Pinpoint the cell where the given text exists, returning its [x, y] midpoint coordinate. 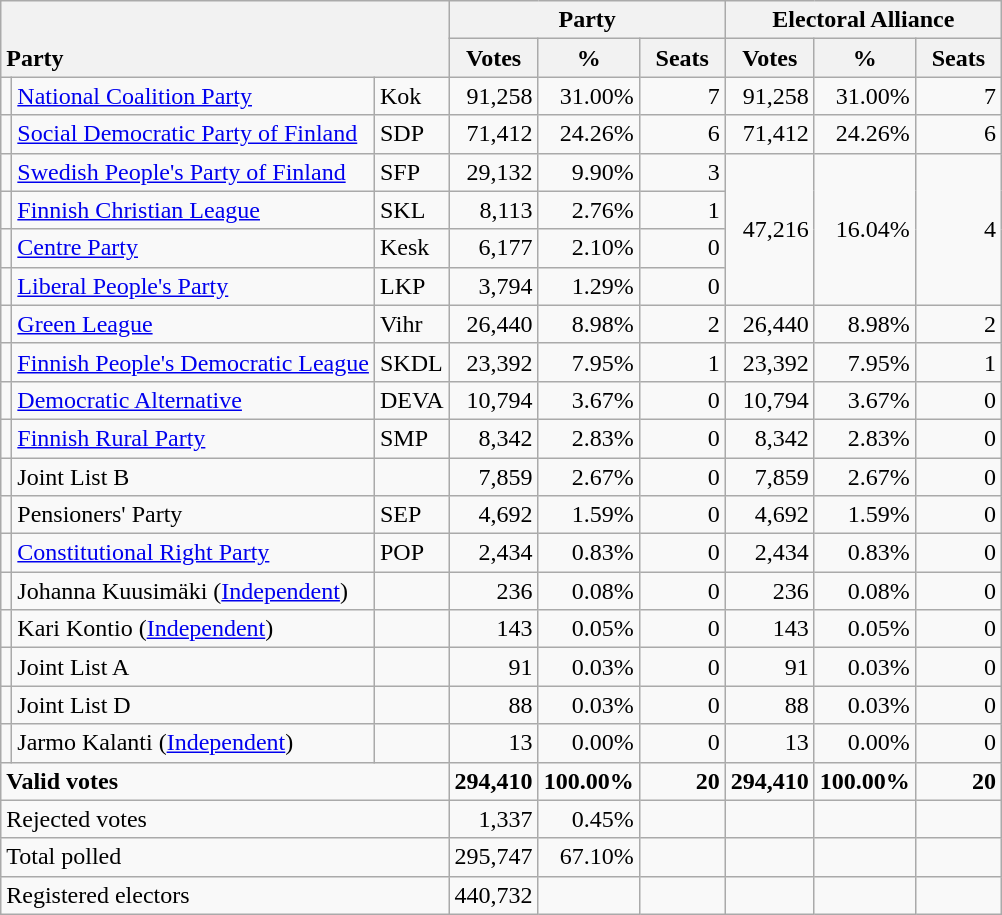
67.10% [588, 857]
Kok [412, 96]
295,747 [494, 857]
Joint List B [194, 477]
SDP [412, 134]
Rejected votes [225, 819]
Registered electors [225, 895]
0.45% [588, 819]
LKP [412, 286]
Finnish Rural Party [194, 438]
9.90% [588, 172]
4 [958, 229]
Joint List D [194, 705]
Kesk [412, 248]
2.10% [588, 248]
National Coalition Party [194, 96]
Swedish People's Party of Finland [194, 172]
47,216 [770, 229]
Jarmo Kalanti (Independent) [194, 743]
3,794 [494, 286]
Social Democratic Party of Finland [194, 134]
1,337 [494, 819]
Finnish People's Democratic League [194, 362]
Kari Kontio (Independent) [194, 629]
Joint List A [194, 667]
Total polled [225, 857]
Vihr [412, 324]
SKDL [412, 362]
2.76% [588, 210]
8,113 [494, 210]
Johanna Kuusimäki (Independent) [194, 591]
SMP [412, 438]
Electoral Alliance [863, 20]
6,177 [494, 248]
29,132 [494, 172]
POP [412, 553]
Valid votes [225, 781]
1.29% [588, 286]
3 [682, 172]
DEVA [412, 400]
Constitutional Right Party [194, 553]
Liberal People's Party [194, 286]
SKL [412, 210]
16.04% [864, 229]
Centre Party [194, 248]
SEP [412, 515]
SFP [412, 172]
440,732 [494, 895]
Pensioners' Party [194, 515]
Democratic Alternative [194, 400]
Finnish Christian League [194, 210]
Green League [194, 324]
